For the text-containing cell, return its midpoint in [x, y] coordinate format. 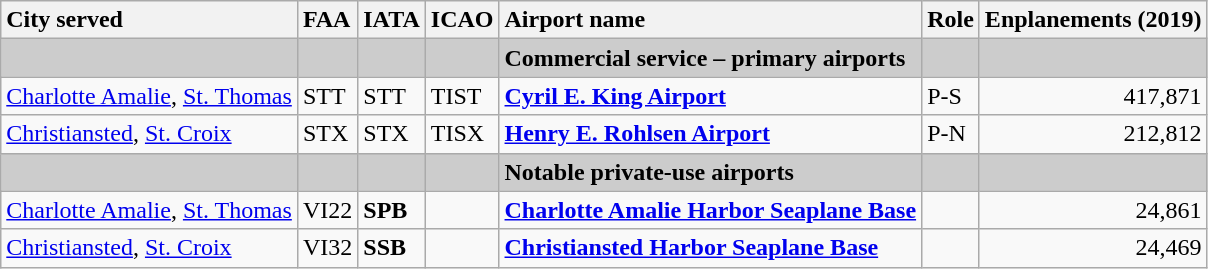
P-N [951, 134]
VI32 [327, 248]
VI22 [327, 210]
SSB [392, 248]
City served [150, 20]
417,871 [1093, 96]
212,812 [1093, 134]
Airport name [710, 20]
TIST [462, 96]
P-S [951, 96]
24,861 [1093, 210]
SPB [392, 210]
ICAO [462, 20]
Christiansted Harbor Seaplane Base [710, 248]
TISX [462, 134]
24,469 [1093, 248]
IATA [392, 20]
Commercial service – primary airports [710, 58]
Henry E. Rohlsen Airport [710, 134]
Role [951, 20]
Cyril E. King Airport [710, 96]
Notable private-use airports [710, 172]
Charlotte Amalie Harbor Seaplane Base [710, 210]
FAA [327, 20]
Enplanements (2019) [1093, 20]
